Scan for the cell matching the given text and deliver its [x, y] coordinate at center. 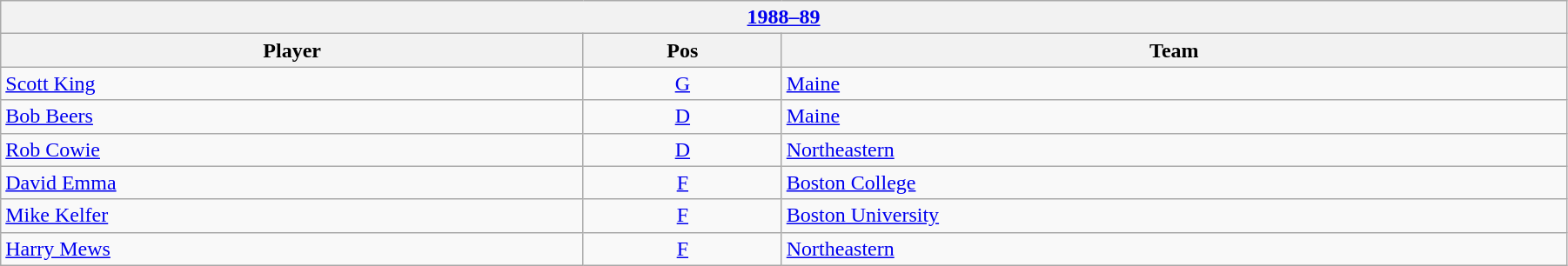
G [682, 83]
Boston College [1174, 183]
Harry Mews [292, 249]
Boston University [1174, 216]
Mike Kelfer [292, 216]
Player [292, 50]
1988–89 [784, 17]
Team [1174, 50]
Rob Cowie [292, 150]
David Emma [292, 183]
Pos [682, 50]
Scott King [292, 83]
Bob Beers [292, 116]
